From the cell containing the given text, extract its center point as (X, Y) coordinate. 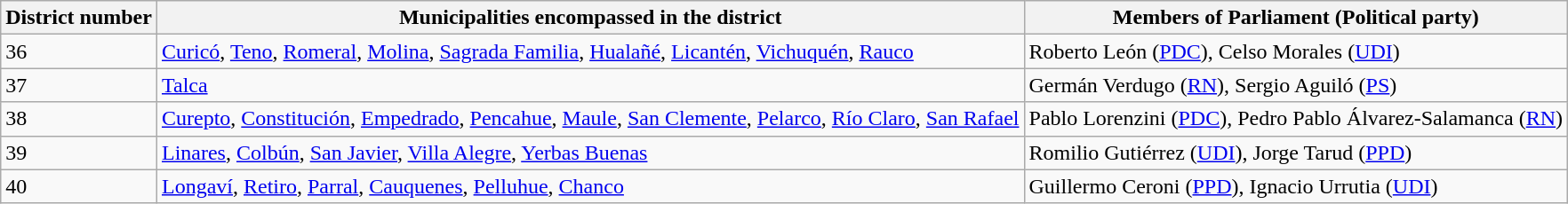
Guillermo Ceroni (PPD), Ignacio Urrutia (UDI) (1296, 186)
38 (79, 119)
40 (79, 186)
37 (79, 85)
Germán Verdugo (RN), Sergio Aguiló (PS) (1296, 85)
Municipalities encompassed in the district (590, 18)
Roberto León (PDC), Celso Morales (UDI) (1296, 51)
Longaví, Retiro, Parral, Cauquenes, Pelluhue, Chanco (590, 186)
Talca (590, 85)
District number (79, 18)
Linares, Colbún, San Javier, Villa Alegre, Yerbas Buenas (590, 153)
Romilio Gutiérrez (UDI), Jorge Tarud (PPD) (1296, 153)
Pablo Lorenzini (PDC), Pedro Pablo Álvarez-Salamanca (RN) (1296, 119)
Members of Parliament (Political party) (1296, 18)
36 (79, 51)
Curepto, Constitución, Empedrado, Pencahue, Maule, San Clemente, Pelarco, Río Claro, San Rafael (590, 119)
39 (79, 153)
Curicó, Teno, Romeral, Molina, Sagrada Familia, Hualañé, Licantén, Vichuquén, Rauco (590, 51)
